Search for the cell housing the specified text and yield its [X, Y] center coordinate. 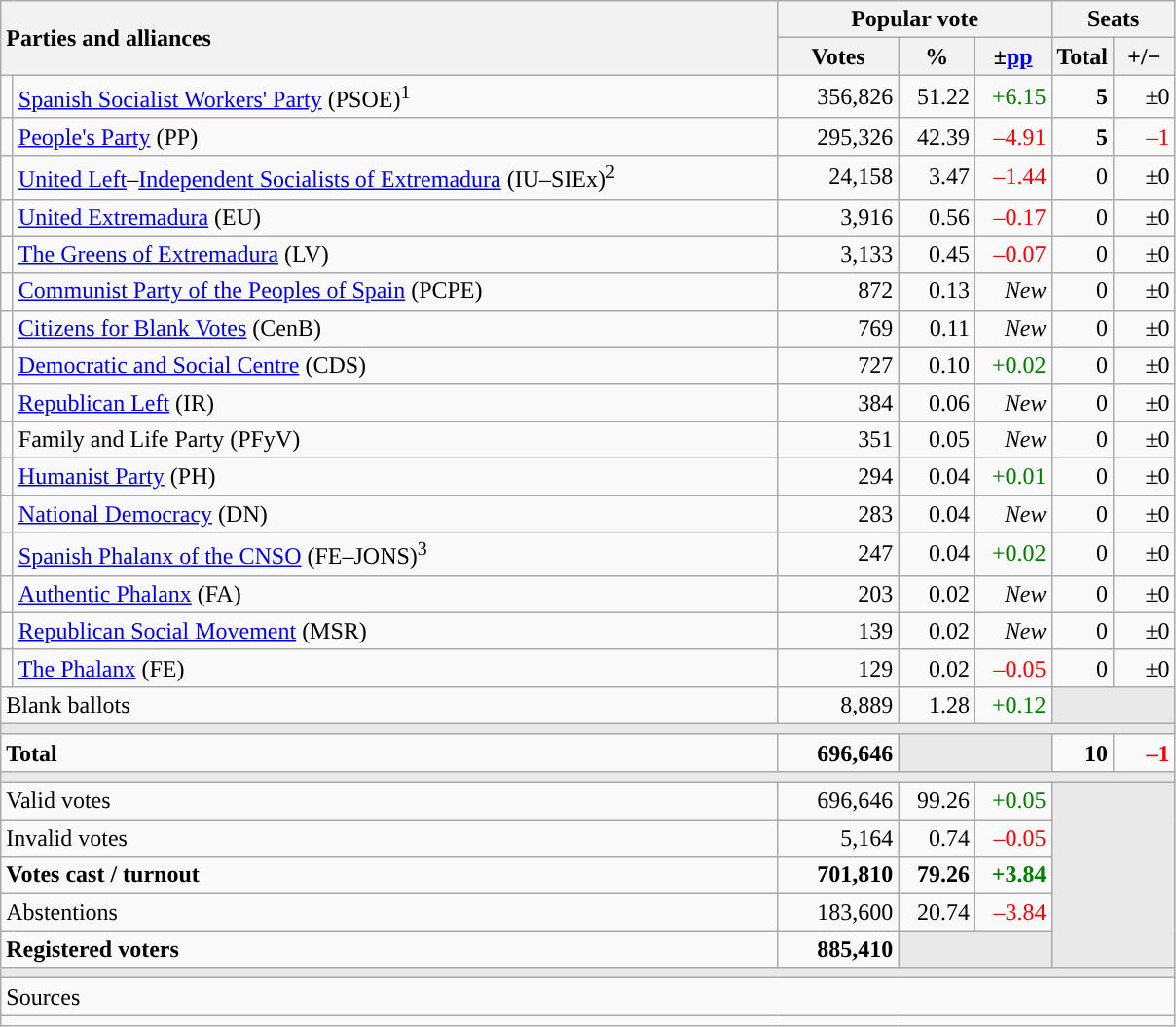
701,810 [838, 875]
294 [838, 476]
The Greens of Extremadura (LV) [395, 254]
National Democracy (DN) [395, 514]
0.11 [937, 328]
203 [838, 594]
885,410 [838, 949]
51.22 [937, 97]
Invalid votes [389, 838]
+0.12 [1012, 705]
United Left–Independent Socialists of Extremadura (IU–SIEx)2 [395, 177]
Communist Party of the Peoples of Spain (PCPE) [395, 291]
Spanish Phalanx of the CNSO (FE–JONS)3 [395, 555]
Votes cast / turnout [389, 875]
0.13 [937, 291]
872 [838, 291]
Democratic and Social Centre (CDS) [395, 365]
1.28 [937, 705]
Popular vote [915, 19]
People's Party (PP) [395, 136]
Votes [838, 56]
283 [838, 514]
Republican Social Movement (MSR) [395, 631]
Blank ballots [389, 705]
United Extremadura (EU) [395, 217]
769 [838, 328]
10 [1083, 752]
Parties and alliances [389, 38]
Seats [1114, 19]
727 [838, 365]
+6.15 [1012, 97]
3.47 [937, 177]
Spanish Socialist Workers' Party (PSOE)1 [395, 97]
Abstentions [389, 912]
295,326 [838, 136]
Citizens for Blank Votes (CenB) [395, 328]
20.74 [937, 912]
183,600 [838, 912]
–0.17 [1012, 217]
Registered voters [389, 949]
±pp [1012, 56]
0.45 [937, 254]
42.39 [937, 136]
The Phalanx (FE) [395, 668]
0.56 [937, 217]
–3.84 [1012, 912]
Valid votes [389, 801]
5,164 [838, 838]
79.26 [937, 875]
139 [838, 631]
Authentic Phalanx (FA) [395, 594]
384 [838, 402]
0.74 [937, 838]
247 [838, 555]
99.26 [937, 801]
0.10 [937, 365]
–0.07 [1012, 254]
–4.91 [1012, 136]
Family and Life Party (PFyV) [395, 439]
+0.01 [1012, 476]
+/− [1145, 56]
3,916 [838, 217]
0.06 [937, 402]
–1.44 [1012, 177]
Humanist Party (PH) [395, 476]
24,158 [838, 177]
% [937, 56]
+0.05 [1012, 801]
356,826 [838, 97]
Sources [588, 997]
351 [838, 439]
0.05 [937, 439]
Republican Left (IR) [395, 402]
3,133 [838, 254]
+3.84 [1012, 875]
129 [838, 668]
8,889 [838, 705]
